Identify which cell holds the provided text, then report its [x, y] central coordinate. 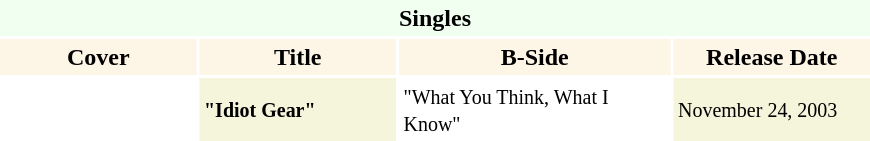
November 24, 2003 [772, 110]
"What You Think, What I Know" [535, 110]
Cover [98, 57]
B-Side [535, 57]
"Idiot Gear" [298, 110]
Release Date [772, 57]
Title [298, 57]
Singles [435, 18]
